Identify which cell holds the provided text, then report its [x, y] central coordinate. 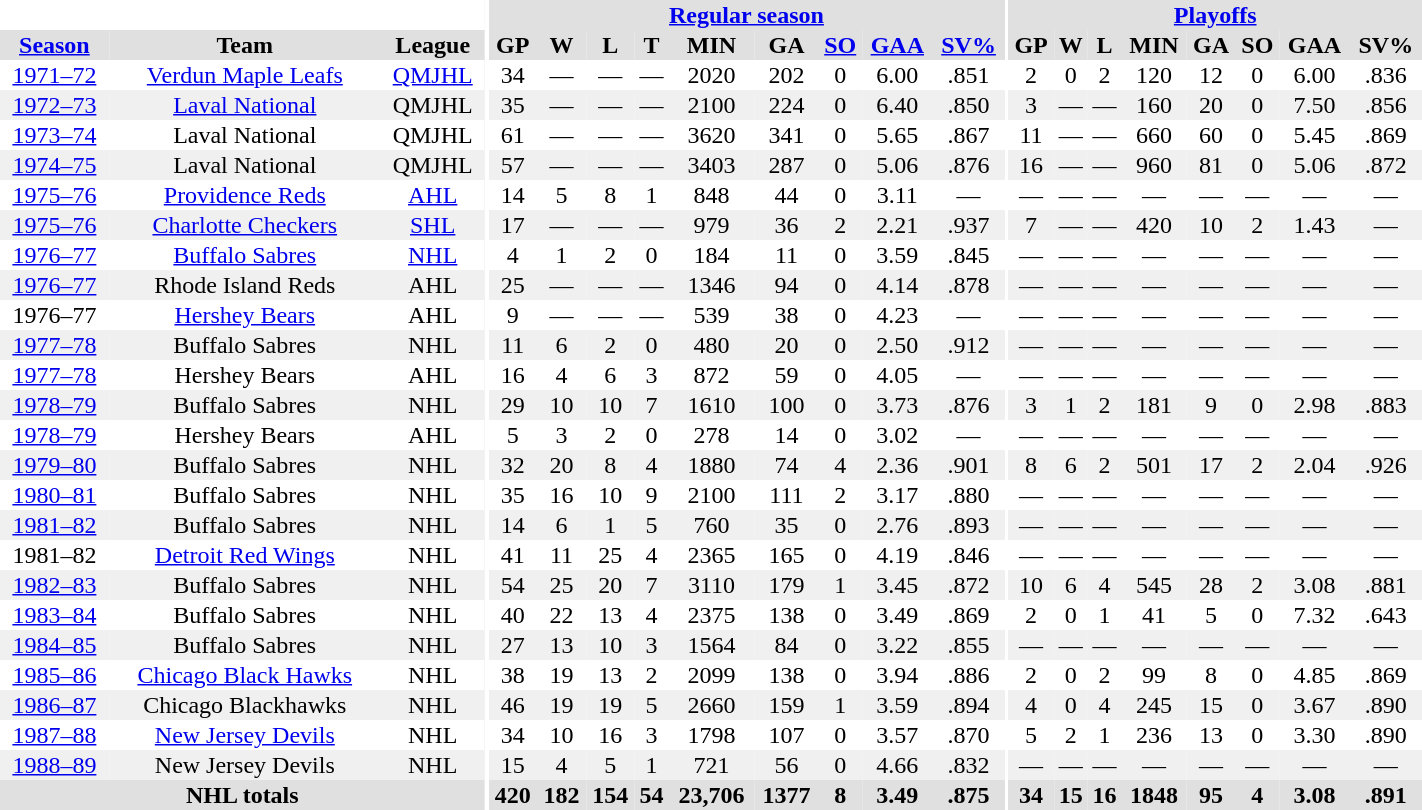
81 [1212, 165]
1972–73 [54, 105]
.836 [1386, 75]
36 [787, 225]
.886 [969, 675]
2.76 [897, 525]
1982–83 [54, 585]
.643 [1386, 615]
960 [1154, 165]
3.22 [897, 645]
2.21 [897, 225]
501 [1154, 465]
3.17 [897, 495]
2.04 [1314, 465]
179 [787, 585]
SHL [433, 225]
1377 [787, 795]
2375 [711, 615]
44 [787, 195]
2.98 [1314, 405]
3.57 [897, 735]
League [433, 45]
Detroit Red Wings [245, 555]
3.11 [897, 195]
3.73 [897, 405]
28 [1212, 585]
1985–86 [54, 675]
.881 [1386, 585]
5.65 [897, 135]
.832 [969, 765]
.846 [969, 555]
3.45 [897, 585]
Regular season [746, 15]
1974–75 [54, 165]
3620 [711, 135]
287 [787, 165]
111 [787, 495]
40 [512, 615]
1798 [711, 735]
4.23 [897, 315]
22 [562, 615]
.926 [1386, 465]
23,706 [711, 795]
3.67 [1314, 705]
1988–89 [54, 765]
3110 [711, 585]
59 [787, 375]
32 [512, 465]
2365 [711, 555]
1880 [711, 465]
721 [711, 765]
.894 [969, 705]
.851 [969, 75]
74 [787, 465]
61 [512, 135]
60 [1212, 135]
.891 [1386, 795]
1346 [711, 285]
.901 [969, 465]
107 [787, 735]
979 [711, 225]
94 [787, 285]
165 [787, 555]
1986–87 [54, 705]
T [652, 45]
202 [787, 75]
7.32 [1314, 615]
2.36 [897, 465]
.893 [969, 525]
.880 [969, 495]
181 [1154, 405]
NHL totals [242, 795]
7.50 [1314, 105]
1971–72 [54, 75]
3403 [711, 165]
236 [1154, 735]
.855 [969, 645]
4.14 [897, 285]
160 [1154, 105]
1980–81 [54, 495]
.883 [1386, 405]
5.45 [1314, 135]
Chicago Black Hawks [245, 675]
1987–88 [54, 735]
.870 [969, 735]
4.05 [897, 375]
.867 [969, 135]
159 [787, 705]
3.30 [1314, 735]
.878 [969, 285]
278 [711, 435]
1.43 [1314, 225]
4.19 [897, 555]
120 [1154, 75]
1848 [1154, 795]
848 [711, 195]
12 [1212, 75]
1973–74 [54, 135]
Verdun Maple Leafs [245, 75]
184 [711, 255]
1610 [711, 405]
539 [711, 315]
.845 [969, 255]
Rhode Island Reds [245, 285]
84 [787, 645]
341 [787, 135]
.912 [969, 345]
2099 [711, 675]
29 [512, 405]
Providence Reds [245, 195]
.937 [969, 225]
545 [1154, 585]
.850 [969, 105]
.856 [1386, 105]
Charlotte Checkers [245, 225]
46 [512, 705]
57 [512, 165]
3.02 [897, 435]
6.40 [897, 105]
100 [787, 405]
872 [711, 375]
1984–85 [54, 645]
2020 [711, 75]
99 [1154, 675]
Team [245, 45]
Chicago Blackhawks [245, 705]
2660 [711, 705]
27 [512, 645]
4.66 [897, 765]
4.85 [1314, 675]
224 [787, 105]
1983–84 [54, 615]
1564 [711, 645]
Playoffs [1215, 15]
154 [610, 795]
660 [1154, 135]
3.94 [897, 675]
245 [1154, 705]
56 [787, 765]
182 [562, 795]
480 [711, 345]
.875 [969, 795]
760 [711, 525]
1979–80 [54, 465]
95 [1212, 795]
Season [54, 45]
2.50 [897, 345]
